From the cell containing the given text, extract its center point as [X, Y] coordinate. 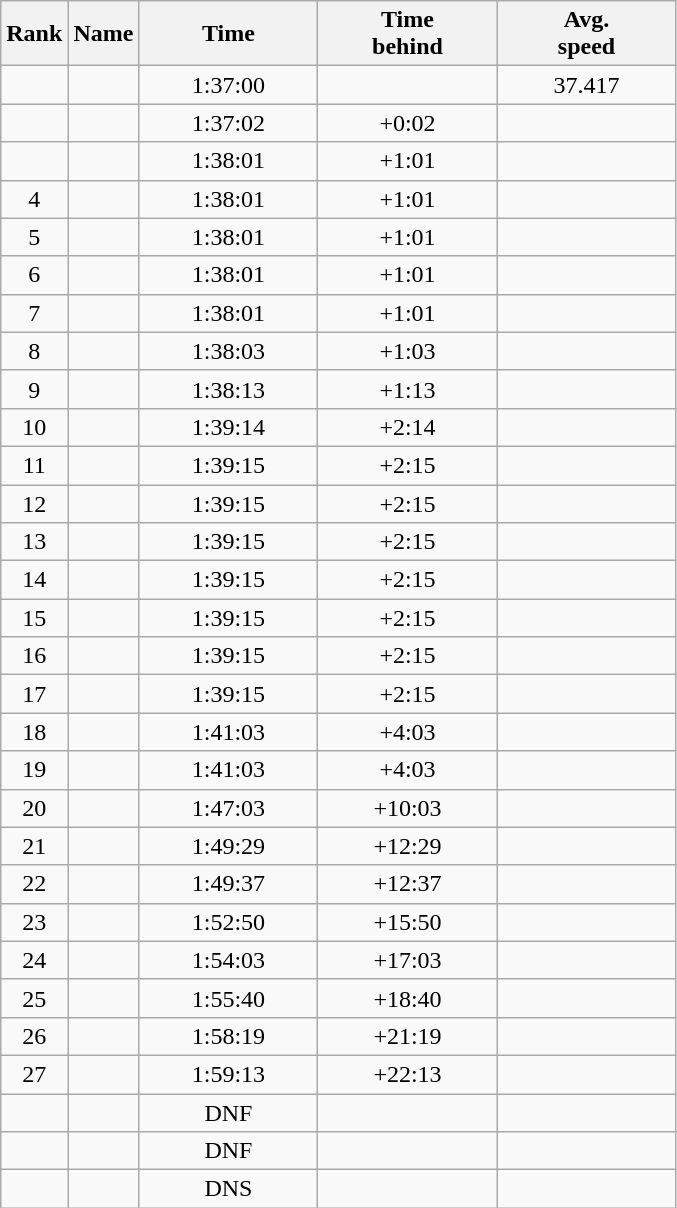
+1:13 [408, 389]
37.417 [586, 85]
+15:50 [408, 922]
Name [104, 34]
+12:29 [408, 846]
1:58:19 [228, 1036]
Rank [34, 34]
5 [34, 237]
7 [34, 313]
21 [34, 846]
1:49:37 [228, 884]
1:38:13 [228, 389]
+22:13 [408, 1074]
+1:03 [408, 351]
1:37:00 [228, 85]
10 [34, 427]
1:39:14 [228, 427]
23 [34, 922]
+12:37 [408, 884]
+0:02 [408, 123]
1:47:03 [228, 808]
1:38:03 [228, 351]
22 [34, 884]
1:37:02 [228, 123]
+21:19 [408, 1036]
17 [34, 694]
14 [34, 580]
1:59:13 [228, 1074]
1:49:29 [228, 846]
+17:03 [408, 960]
13 [34, 542]
DNS [228, 1189]
+18:40 [408, 998]
Avg.speed [586, 34]
16 [34, 656]
11 [34, 465]
26 [34, 1036]
6 [34, 275]
18 [34, 732]
Time [228, 34]
15 [34, 618]
19 [34, 770]
9 [34, 389]
25 [34, 998]
Timebehind [408, 34]
4 [34, 199]
20 [34, 808]
1:55:40 [228, 998]
24 [34, 960]
1:54:03 [228, 960]
+2:14 [408, 427]
8 [34, 351]
27 [34, 1074]
1:52:50 [228, 922]
+10:03 [408, 808]
12 [34, 503]
